Extract the (X, Y) coordinate from the center of the cell holding the provided text.  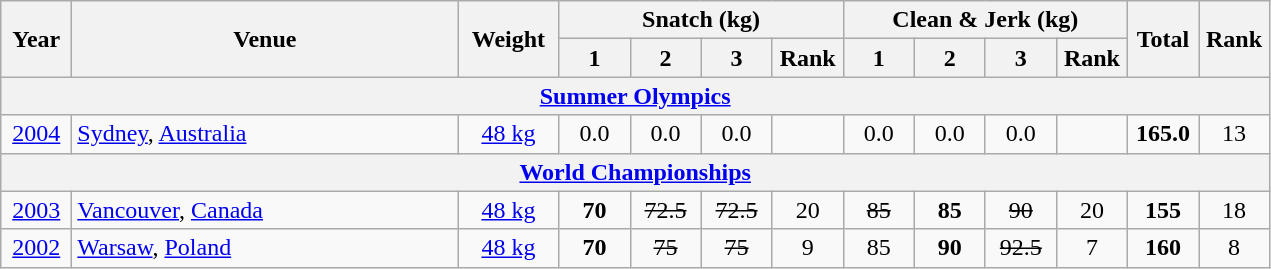
8 (1234, 248)
2003 (36, 210)
155 (1162, 210)
7 (1092, 248)
Total (1162, 39)
Venue (265, 39)
Clean & Jerk (kg) (985, 20)
Year (36, 39)
2002 (36, 248)
Snatch (kg) (701, 20)
Summer Olympics (636, 96)
18 (1234, 210)
Sydney, Australia (265, 134)
92.5 (1020, 248)
Weight (508, 39)
2004 (36, 134)
World Championships (636, 172)
165.0 (1162, 134)
9 (808, 248)
Vancouver, Canada (265, 210)
Warsaw, Poland (265, 248)
160 (1162, 248)
13 (1234, 134)
